Extract the (X, Y) coordinate from the center of the cell holding the provided text.  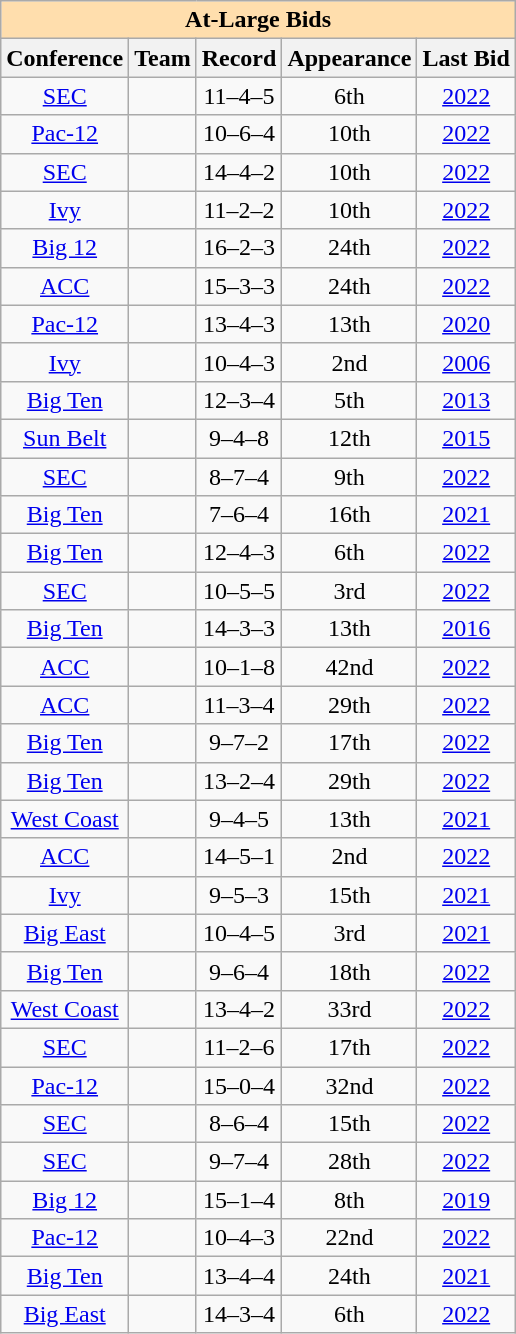
32nd (350, 1085)
10–6–4 (239, 134)
8–6–4 (239, 1124)
13–4–3 (239, 324)
14–5–1 (239, 857)
15–1–4 (239, 1200)
10–5–5 (239, 591)
14–4–2 (239, 172)
16th (350, 515)
14–3–3 (239, 629)
7–6–4 (239, 515)
9–7–4 (239, 1162)
2006 (466, 362)
12–4–3 (239, 553)
5th (350, 400)
2020 (466, 324)
Conference (65, 58)
22nd (350, 1238)
2013 (466, 400)
12–3–4 (239, 400)
15–0–4 (239, 1085)
13–4–4 (239, 1276)
2016 (466, 629)
8–7–4 (239, 477)
Appearance (350, 58)
10–1–8 (239, 667)
9–4–5 (239, 819)
Last Bid (466, 58)
2015 (466, 438)
11–3–4 (239, 705)
8th (350, 1200)
33rd (350, 1009)
11–2–2 (239, 210)
9th (350, 477)
Sun Belt (65, 438)
9–7–2 (239, 743)
18th (350, 971)
15–3–3 (239, 286)
2019 (466, 1200)
12th (350, 438)
9–5–3 (239, 895)
42nd (350, 667)
11–4–5 (239, 96)
9–6–4 (239, 971)
At-Large Bids (258, 20)
Team (163, 58)
14–3–4 (239, 1314)
13–2–4 (239, 781)
10–4–5 (239, 933)
Record (239, 58)
13–4–2 (239, 1009)
28th (350, 1162)
11–2–6 (239, 1047)
9–4–8 (239, 438)
16–2–3 (239, 248)
